Scan for the cell matching the given text and deliver its [X, Y] coordinate at center. 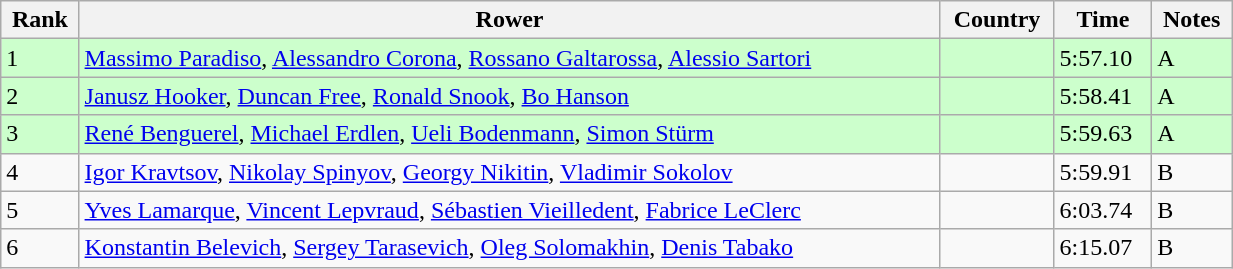
Time [1103, 20]
5:59.91 [1103, 172]
5:58.41 [1103, 96]
Rank [40, 20]
René Benguerel, Michael Erdlen, Ueli Bodenmann, Simon Stürm [510, 134]
5:57.10 [1103, 58]
6 [40, 248]
2 [40, 96]
Yves Lamarque, Vincent Lepvraud, Sébastien Vieilledent, Fabrice LeClerc [510, 210]
Notes [1192, 20]
Konstantin Belevich, Sergey Tarasevich, Oleg Solomakhin, Denis Tabako [510, 248]
Igor Kravtsov, Nikolay Spinyov, Georgy Nikitin, Vladimir Sokolov [510, 172]
Janusz Hooker, Duncan Free, Ronald Snook, Bo Hanson [510, 96]
Massimo Paradiso, Alessandro Corona, Rossano Galtarossa, Alessio Sartori [510, 58]
6:03.74 [1103, 210]
1 [40, 58]
6:15.07 [1103, 248]
3 [40, 134]
5:59.63 [1103, 134]
Country [997, 20]
Rower [510, 20]
4 [40, 172]
5 [40, 210]
